Identify which cell holds the provided text, then report its (x, y) central coordinate. 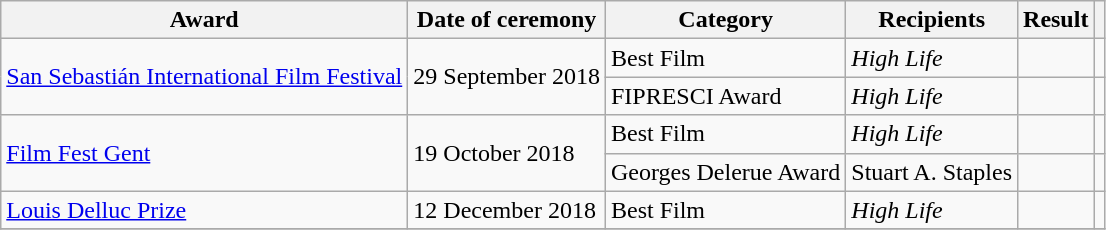
29 September 2018 (507, 77)
Film Fest Gent (204, 153)
19 October 2018 (507, 153)
Result (1056, 20)
Stuart A. Staples (932, 172)
FIPRESCI Award (725, 96)
San Sebastián International Film Festival (204, 77)
12 December 2018 (507, 210)
Date of ceremony (507, 20)
Louis Delluc Prize (204, 210)
Georges Delerue Award (725, 172)
Recipients (932, 20)
Category (725, 20)
Award (204, 20)
